Identify which cell holds the provided text, then report its (x, y) central coordinate. 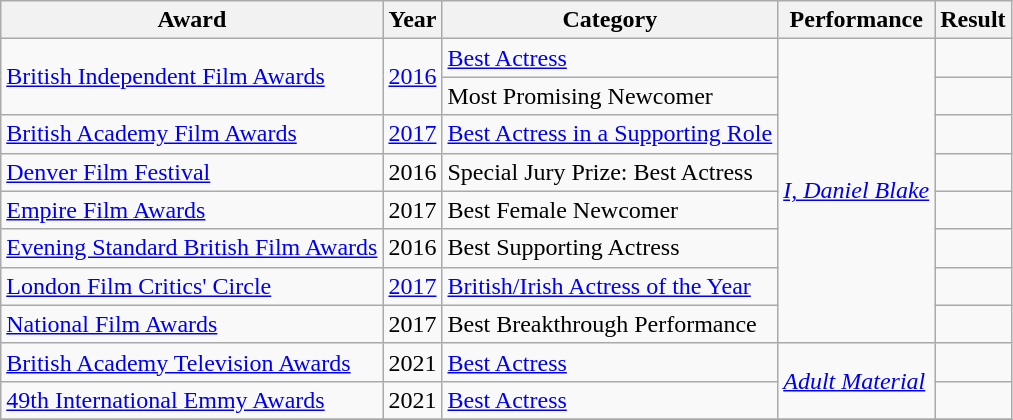
Best Actress in a Supporting Role (610, 134)
Most Promising Newcomer (610, 96)
British Academy Film Awards (192, 134)
Adult Material (856, 381)
I, Daniel Blake (856, 191)
London Film Critics' Circle (192, 286)
Empire Film Awards (192, 210)
British Independent Film Awards (192, 77)
Result (973, 20)
British Academy Television Awards (192, 362)
Performance (856, 20)
Best Supporting Actress (610, 248)
49th International Emmy Awards (192, 400)
National Film Awards (192, 324)
Special Jury Prize: Best Actress (610, 172)
Evening Standard British Film Awards (192, 248)
Best Breakthrough Performance (610, 324)
Denver Film Festival (192, 172)
Year (412, 20)
British/Irish Actress of the Year (610, 286)
Category (610, 20)
Best Female Newcomer (610, 210)
Award (192, 20)
